Find where the given text appears and provide that cell's center as [x, y] coordinate. 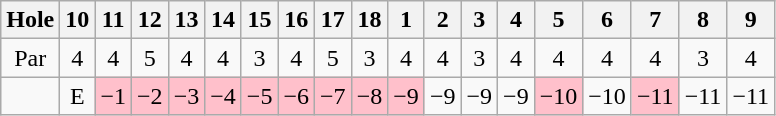
E [78, 96]
Par [30, 58]
10 [78, 20]
−3 [186, 96]
18 [370, 20]
7 [655, 20]
14 [224, 20]
16 [296, 20]
−2 [150, 96]
13 [186, 20]
−8 [370, 96]
6 [608, 20]
2 [442, 20]
−5 [260, 96]
Hole [30, 20]
11 [114, 20]
8 [703, 20]
−7 [334, 96]
−1 [114, 96]
1 [406, 20]
−4 [224, 96]
15 [260, 20]
9 [751, 20]
12 [150, 20]
17 [334, 20]
−6 [296, 96]
